Return the (x, y) coordinate for the center point of the cell that contains the specified text.  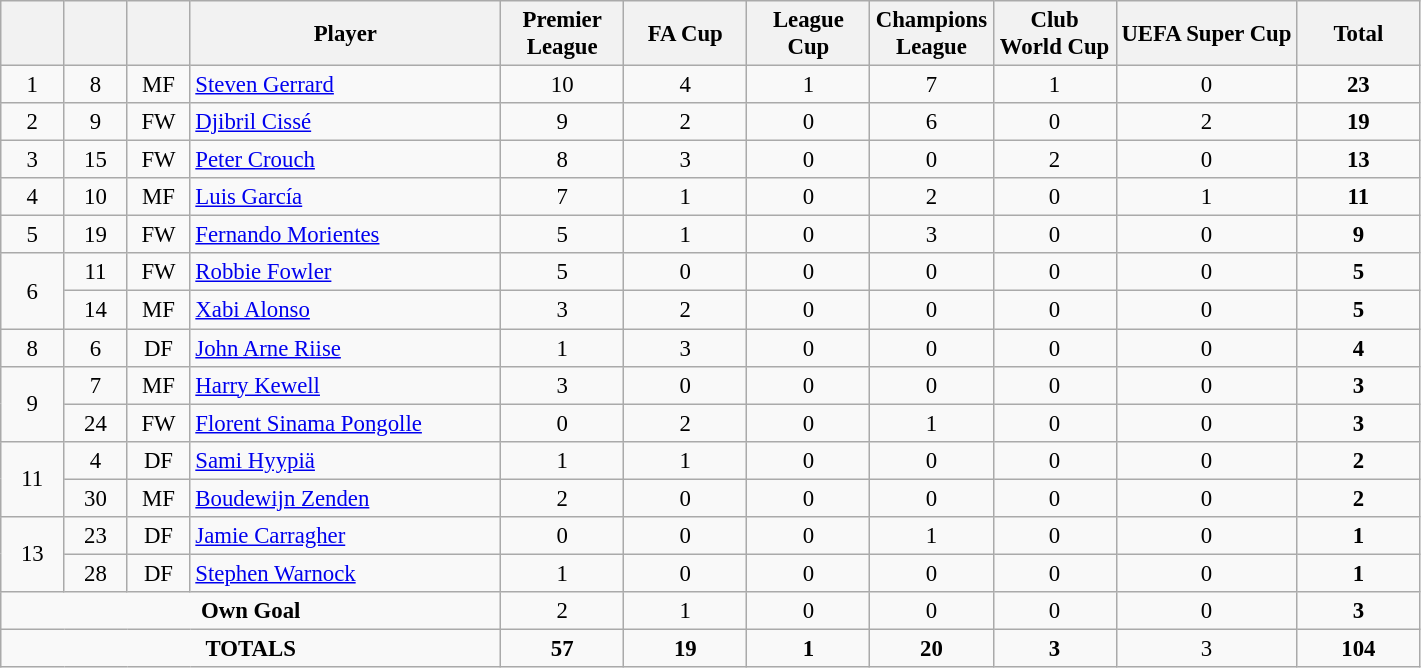
Champions League (932, 34)
TOTALS (251, 648)
14 (96, 310)
Club World Cup (1054, 34)
Sami Hyypiä (346, 460)
John Arne Riise (346, 348)
Steven Gerrard (346, 85)
30 (96, 498)
Xabi Alonso (346, 310)
UEFA Super Cup (1206, 34)
Jamie Carragher (346, 536)
28 (96, 573)
Boudewijn Zenden (346, 498)
Player (346, 34)
Total (1358, 34)
FA Cup (686, 34)
Premier League (562, 34)
20 (932, 648)
Peter Crouch (346, 160)
Robbie Fowler (346, 273)
15 (96, 160)
104 (1358, 648)
57 (562, 648)
League Cup (808, 34)
Florent Sinama Pongolle (346, 423)
Luis García (346, 197)
Djibril Cissé (346, 122)
Harry Kewell (346, 385)
Own Goal (251, 611)
Stephen Warnock (346, 573)
Fernando Morientes (346, 235)
24 (96, 423)
